Locate the cell with the specified text and output its [X, Y] center coordinate. 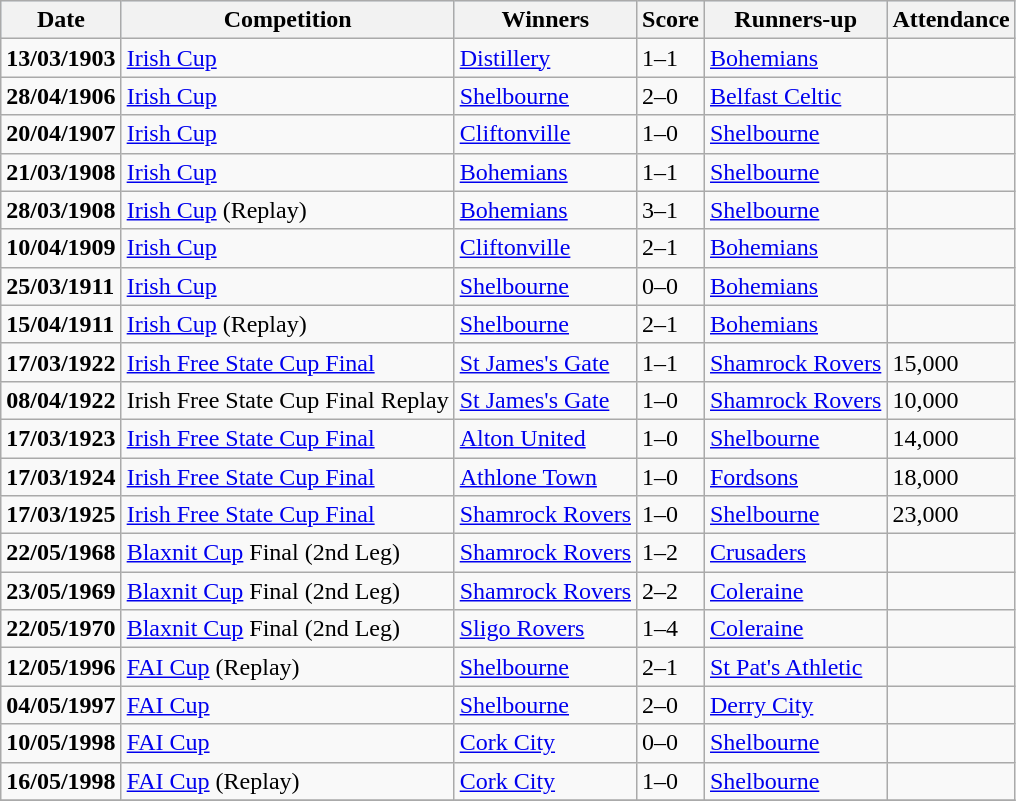
25/03/1911 [61, 286]
20/04/1907 [61, 134]
Runners-up [795, 20]
10,000 [951, 400]
10/05/1998 [61, 743]
15,000 [951, 362]
28/03/1908 [61, 210]
Crusaders [795, 553]
10/04/1909 [61, 248]
23,000 [951, 515]
Fordsons [795, 477]
2–2 [671, 591]
Sligo Rovers [545, 629]
Athlone Town [545, 477]
08/04/1922 [61, 400]
1–2 [671, 553]
22/05/1968 [61, 553]
Derry City [795, 705]
3–1 [671, 210]
17/03/1922 [61, 362]
Attendance [951, 20]
Winners [545, 20]
15/04/1911 [61, 324]
St Pat's Athletic [795, 667]
1–4 [671, 629]
Date [61, 20]
Belfast Celtic [795, 96]
13/03/1903 [61, 58]
Irish Free State Cup Final Replay [288, 400]
Distillery [545, 58]
18,000 [951, 477]
17/03/1924 [61, 477]
21/03/1908 [61, 172]
22/05/1970 [61, 629]
28/04/1906 [61, 96]
16/05/1998 [61, 781]
04/05/1997 [61, 705]
14,000 [951, 438]
Score [671, 20]
17/03/1925 [61, 515]
Alton United [545, 438]
Competition [288, 20]
17/03/1923 [61, 438]
12/05/1996 [61, 667]
23/05/1969 [61, 591]
